Scan for the cell matching the given text and deliver its (x, y) coordinate at center. 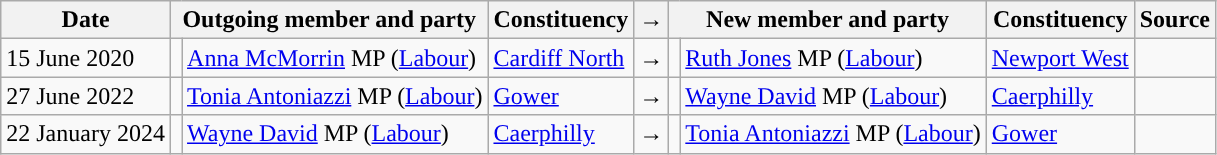
22 January 2024 (86, 134)
Cardiff North (561, 58)
15 June 2020 (86, 58)
Source (1174, 20)
New member and party (828, 20)
Newport West (1060, 58)
Ruth Jones MP (Labour) (833, 58)
Date (86, 20)
27 June 2022 (86, 96)
Outgoing member and party (328, 20)
Anna McMorrin MP (Labour) (335, 58)
